Return [x, y] of the center of cell containing provided text 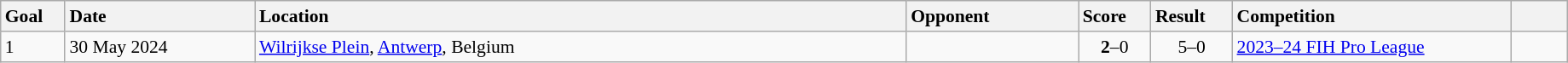
Opponent [992, 16]
Competition [1373, 16]
Goal [33, 16]
5–0 [1192, 47]
Wilrijkse Plein, Antwerp, Belgium [581, 47]
1 [33, 47]
2023–24 FIH Pro League [1373, 47]
30 May 2024 [159, 47]
Location [581, 16]
Result [1192, 16]
2–0 [1115, 47]
Score [1115, 16]
Date [159, 16]
